Locate the cell with the specified text and output its [x, y] center coordinate. 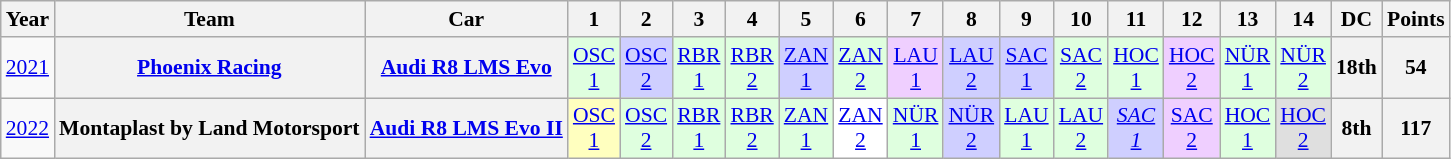
8th [1356, 128]
117 [1416, 128]
Audi R8 LMS Evo [466, 68]
11 [1136, 19]
2022 [28, 128]
18th [1356, 68]
13 [1248, 19]
2021 [28, 68]
4 [752, 19]
Audi R8 LMS Evo II [466, 128]
Year [28, 19]
Montaplast by Land Motorsport [210, 128]
DC [1356, 19]
12 [1192, 19]
Phoenix Racing [210, 68]
10 [1081, 19]
8 [971, 19]
54 [1416, 68]
5 [806, 19]
Car [466, 19]
7 [916, 19]
3 [698, 19]
Points [1416, 19]
2 [646, 19]
1 [594, 19]
Team [210, 19]
14 [1303, 19]
9 [1026, 19]
6 [860, 19]
